Return [x, y] of the center of cell containing provided text 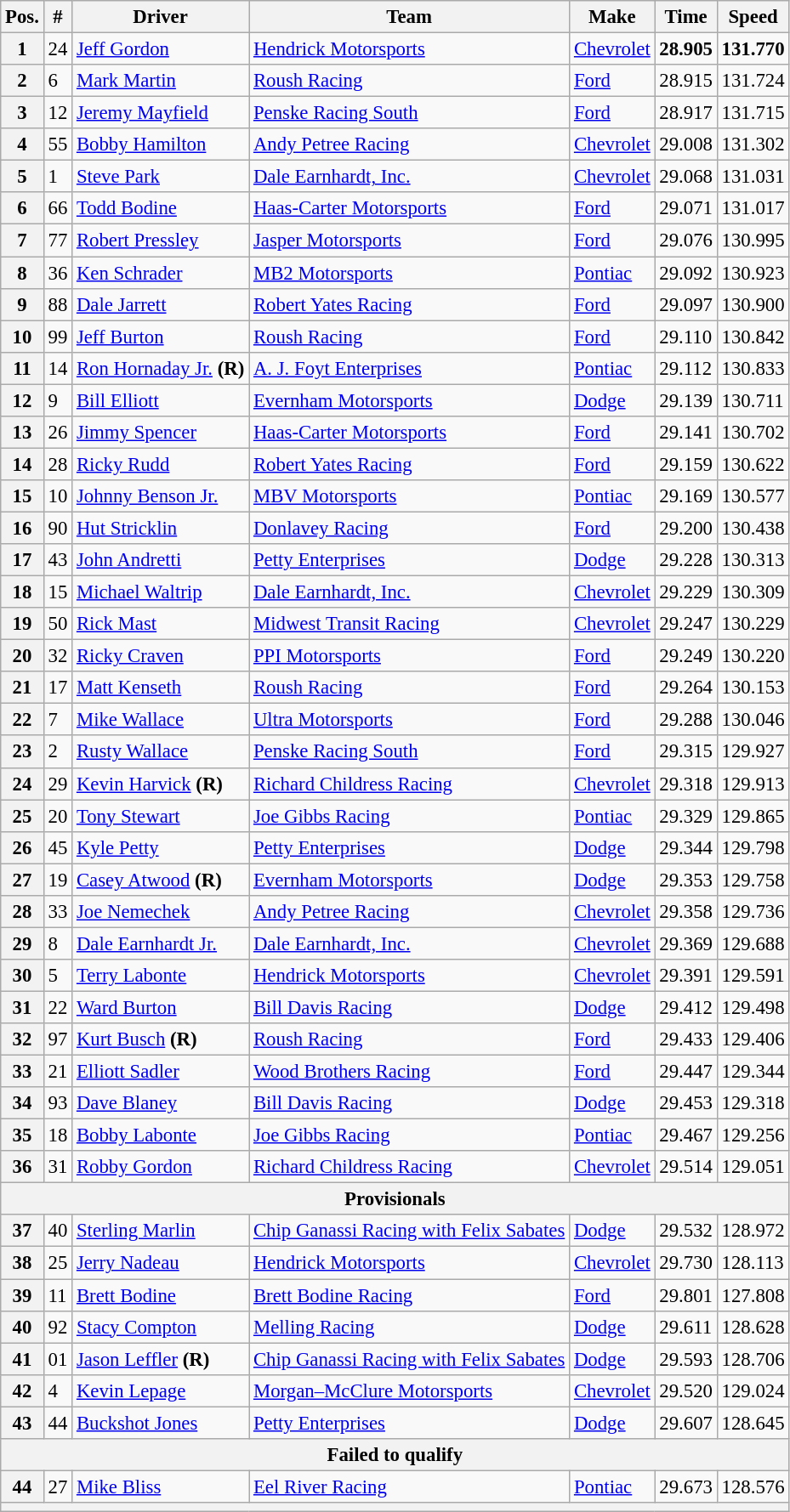
130.900 [753, 304]
127.808 [753, 1295]
34 [22, 1103]
Time [685, 17]
Hut Stricklin [161, 528]
128.706 [753, 1359]
Bill Elliott [161, 400]
99 [58, 337]
130.995 [753, 241]
29.532 [685, 1232]
Kurt Busch (R) [161, 1039]
Dave Blaney [161, 1103]
29.514 [685, 1167]
128.113 [753, 1263]
129.318 [753, 1103]
29.200 [685, 528]
Casey Atwood (R) [161, 880]
29.247 [685, 624]
Ken Schrader [161, 273]
128.972 [753, 1232]
Steve Park [161, 177]
129.865 [753, 816]
29.801 [685, 1295]
PPI Motorsports [410, 656]
50 [58, 624]
3 [22, 113]
Tony Stewart [161, 816]
28.905 [685, 49]
Driver [161, 17]
Failed to qualify [395, 1455]
Provisionals [395, 1199]
Robby Gordon [161, 1167]
29.593 [685, 1359]
131.724 [753, 81]
129.498 [753, 1007]
39 [22, 1295]
Team [410, 17]
35 [22, 1135]
23 [22, 752]
129.256 [753, 1135]
129.758 [753, 880]
28.917 [685, 113]
Ricky Rudd [161, 464]
A. J. Foyt Enterprises [410, 368]
Brett Bodine [161, 1295]
29.169 [685, 496]
16 [22, 528]
130.577 [753, 496]
29.433 [685, 1039]
29.520 [685, 1390]
Mike Wallace [161, 720]
38 [22, 1263]
28.915 [685, 81]
66 [58, 208]
Make [612, 17]
130.833 [753, 368]
29.141 [685, 433]
29.611 [685, 1327]
Morgan–McClure Motorsports [410, 1390]
Buckshot Jones [161, 1423]
Jeff Gordon [161, 49]
130.842 [753, 337]
Rick Mast [161, 624]
Dale Jarrett [161, 304]
Joe Nemechek [161, 912]
77 [58, 241]
29.369 [685, 943]
Jimmy Spencer [161, 433]
29.318 [685, 784]
130.622 [753, 464]
Melling Racing [410, 1327]
Kevin Lepage [161, 1390]
29.353 [685, 880]
29.112 [685, 368]
55 [58, 144]
Ward Burton [161, 1007]
92 [58, 1327]
29.673 [685, 1487]
Midwest Transit Racing [410, 624]
Michael Waltrip [161, 592]
97 [58, 1039]
29.228 [685, 560]
131.770 [753, 49]
# [58, 17]
Mark Martin [161, 81]
Eel River Racing [410, 1487]
Matt Kenseth [161, 688]
Ricky Craven [161, 656]
Jasper Motorsports [410, 241]
130.313 [753, 560]
Jerry Nadeau [161, 1263]
29.008 [685, 144]
130.229 [753, 624]
128.645 [753, 1423]
Speed [753, 17]
29.344 [685, 847]
Johnny Benson Jr. [161, 496]
41 [22, 1359]
29.288 [685, 720]
129.688 [753, 943]
MBV Motorsports [410, 496]
29.092 [685, 273]
29.159 [685, 464]
MB2 Motorsports [410, 273]
29.076 [685, 241]
Rusty Wallace [161, 752]
29.110 [685, 337]
29.264 [685, 688]
37 [22, 1232]
130.309 [753, 592]
129.406 [753, 1039]
Dale Earnhardt Jr. [161, 943]
Pos. [22, 17]
Jeremy Mayfield [161, 113]
29.607 [685, 1423]
129.051 [753, 1167]
42 [22, 1390]
128.576 [753, 1487]
130.046 [753, 720]
29.391 [685, 976]
29.467 [685, 1135]
29.329 [685, 816]
130.923 [753, 273]
129.344 [753, 1072]
29.315 [685, 752]
29.249 [685, 656]
29.229 [685, 592]
Stacy Compton [161, 1327]
93 [58, 1103]
Ultra Motorsports [410, 720]
Brett Bodine Racing [410, 1295]
Kevin Harvick (R) [161, 784]
131.302 [753, 144]
131.031 [753, 177]
129.798 [753, 847]
130.702 [753, 433]
88 [58, 304]
129.927 [753, 752]
Mike Bliss [161, 1487]
130.438 [753, 528]
13 [22, 433]
131.017 [753, 208]
29.358 [685, 912]
130.220 [753, 656]
Todd Bodine [161, 208]
30 [22, 976]
29.447 [685, 1072]
29.097 [685, 304]
29.071 [685, 208]
45 [58, 847]
29.412 [685, 1007]
90 [58, 528]
Robert Pressley [161, 241]
01 [58, 1359]
130.153 [753, 688]
130.711 [753, 400]
Bobby Labonte [161, 1135]
128.628 [753, 1327]
Ron Hornaday Jr. (R) [161, 368]
Elliott Sadler [161, 1072]
129.736 [753, 912]
29.139 [685, 400]
Kyle Petty [161, 847]
Wood Brothers Racing [410, 1072]
129.913 [753, 784]
Bobby Hamilton [161, 144]
131.715 [753, 113]
Jeff Burton [161, 337]
John Andretti [161, 560]
29.453 [685, 1103]
Donlavey Racing [410, 528]
Terry Labonte [161, 976]
Jason Leffler (R) [161, 1359]
29.730 [685, 1263]
Sterling Marlin [161, 1232]
129.024 [753, 1390]
129.591 [753, 976]
29.068 [685, 177]
